From the cell containing the given text, extract its center point as (x, y) coordinate. 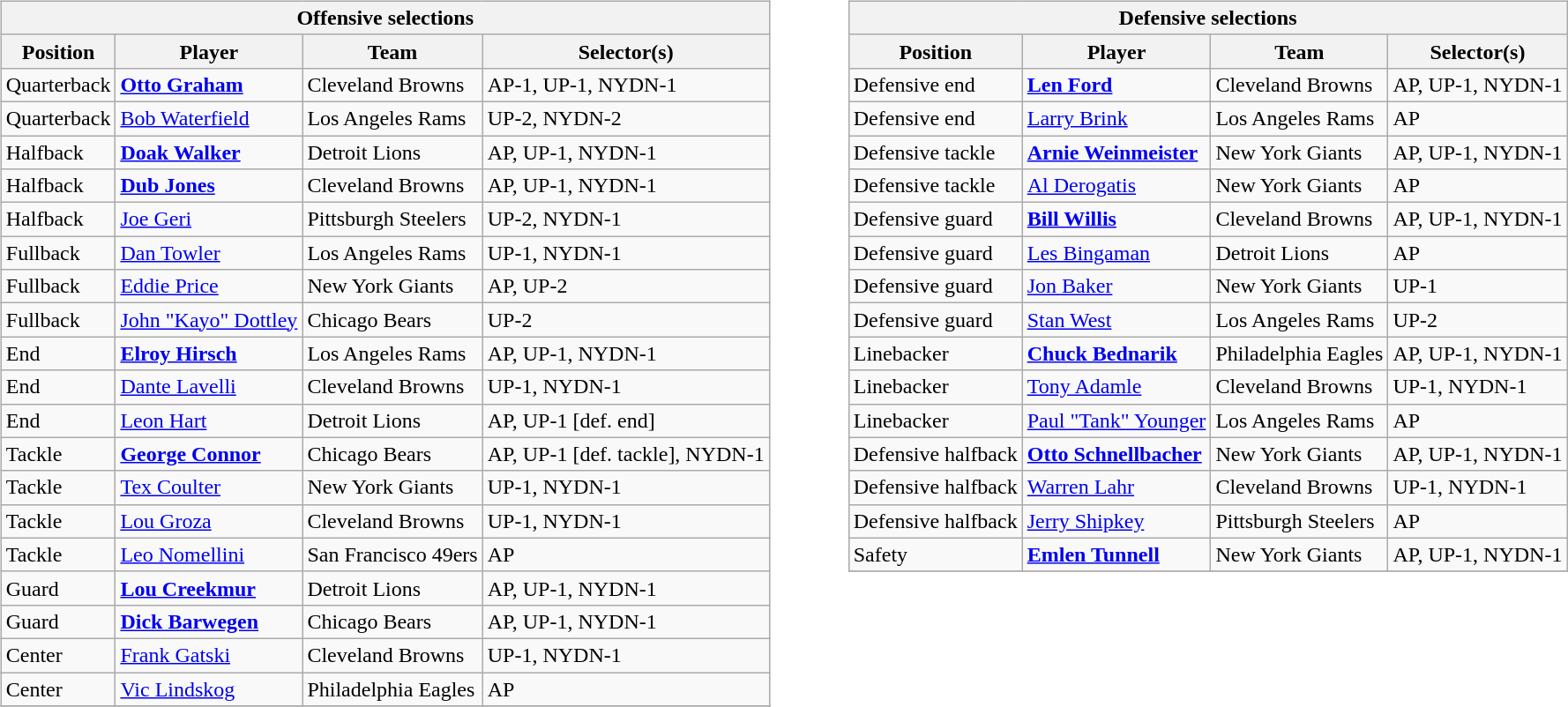
Paul "Tank" Younger (1116, 420)
Larry Brink (1116, 118)
Safety (935, 554)
AP, UP-1 [def. tackle], NYDN-1 (626, 454)
Chuck Bednarik (1116, 353)
Stan West (1116, 320)
Dick Barwegen (209, 621)
Dan Towler (209, 253)
Joe Geri (209, 220)
Bob Waterfield (209, 118)
Jerry Shipkey (1116, 521)
UP-2, NYDN-1 (626, 220)
AP, UP-1 [def. end] (626, 420)
AP, UP-2 (626, 287)
Leon Hart (209, 420)
Warren Lahr (1116, 487)
Defensive selections (1208, 18)
Les Bingaman (1116, 253)
Otto Graham (209, 85)
George Connor (209, 454)
Dante Lavelli (209, 387)
Offensive selections (385, 18)
UP-1 (1478, 287)
Tony Adamle (1116, 387)
Al Derogatis (1116, 186)
Leo Nomellini (209, 554)
Frank Gatski (209, 655)
John "Kayo" Dottley (209, 320)
Otto Schnellbacher (1116, 454)
Eddie Price (209, 287)
Tex Coulter (209, 487)
Doak Walker (209, 153)
Lou Groza (209, 521)
Emlen Tunnell (1116, 554)
AP-1, UP-1, NYDN-1 (626, 85)
Elroy Hirsch (209, 353)
Len Ford (1116, 85)
Vic Lindskog (209, 688)
Arnie Weinmeister (1116, 153)
Dub Jones (209, 186)
San Francisco 49ers (392, 554)
UP-2, NYDN-2 (626, 118)
Jon Baker (1116, 287)
Bill Willis (1116, 220)
Lou Creekmur (209, 588)
